Scan for the cell matching the given text and deliver its (x, y) coordinate at center. 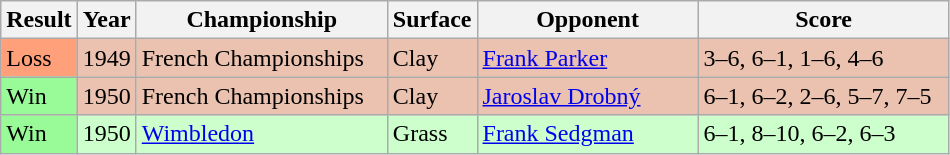
3–6, 6–1, 1–6, 4–6 (824, 58)
Score (824, 20)
Frank Sedgman (588, 134)
1949 (106, 58)
6–1, 6–2, 2–6, 5–7, 7–5 (824, 96)
Grass (432, 134)
Wimbledon (262, 134)
Frank Parker (588, 58)
Year (106, 20)
Surface (432, 20)
Result (39, 20)
6–1, 8–10, 6–2, 6–3 (824, 134)
Loss (39, 58)
Opponent (588, 20)
Jaroslav Drobný (588, 96)
Championship (262, 20)
